Find where the given text appears and provide that cell's center as (X, Y) coordinate. 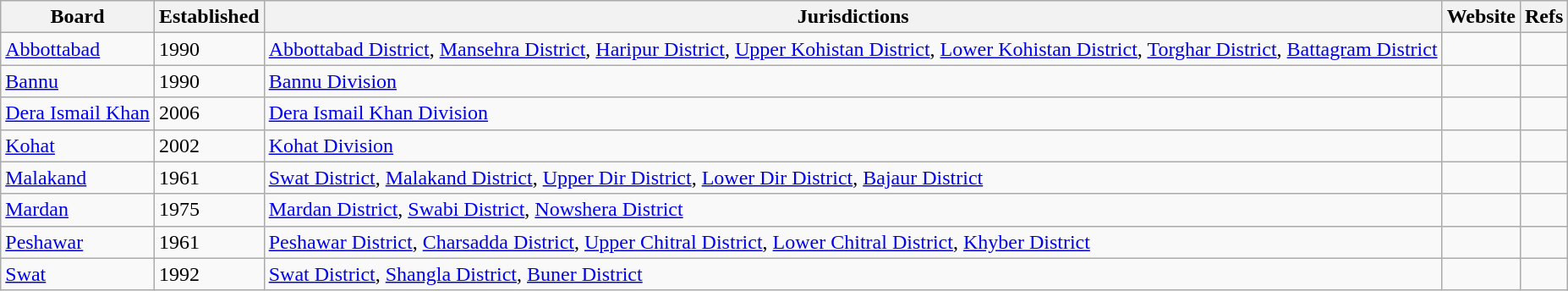
Established (209, 17)
Mardan (78, 210)
Dera Ismail Khan Division (853, 113)
Swat District, Malakand District, Upper Dir District, Lower Dir District, Bajaur District (853, 178)
Peshawar District, Charsadda District, Upper Chitral District, Lower Chitral District, Khyber District (853, 242)
Mardan District, Swabi District, Nowshera District (853, 210)
Website (1481, 17)
Kohat (78, 145)
Board (78, 17)
Swat District, Shangla District, Buner District (853, 274)
2006 (209, 113)
1992 (209, 274)
2002 (209, 145)
Bannu (78, 81)
Jurisdictions (853, 17)
1975 (209, 210)
Bannu Division (853, 81)
Kohat Division (853, 145)
Dera Ismail Khan (78, 113)
Swat (78, 274)
Malakand (78, 178)
Abbottabad District, Mansehra District, Haripur District, Upper Kohistan District, Lower Kohistan District, Torghar District, Battagram District (853, 49)
Refs (1543, 17)
Peshawar (78, 242)
Abbottabad (78, 49)
